Capture the cell that displays the provided text and extract its (x, y) central coordinate. 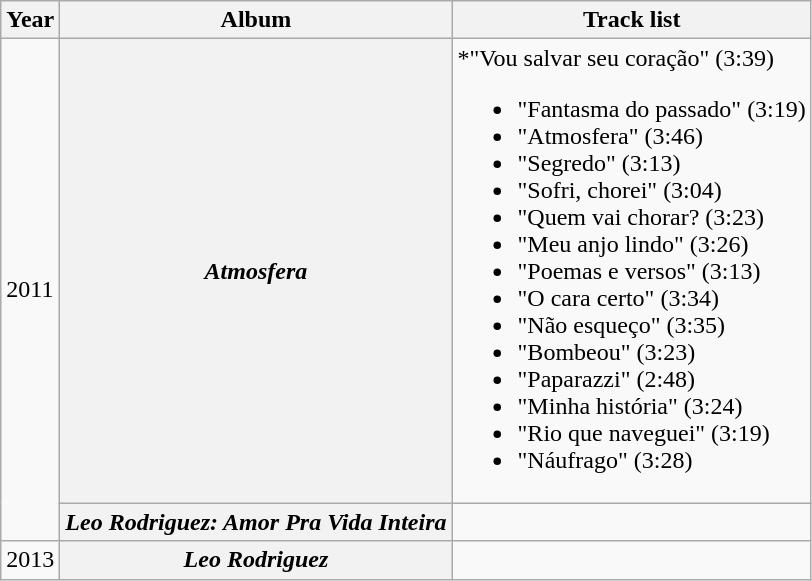
Atmosfera (256, 271)
Album (256, 20)
2013 (30, 560)
Year (30, 20)
Leo Rodriguez: Amor Pra Vida Inteira (256, 522)
2011 (30, 290)
Track list (632, 20)
Leo Rodriguez (256, 560)
